Output the [X, Y] coordinate of the center of the cell containing the given text.  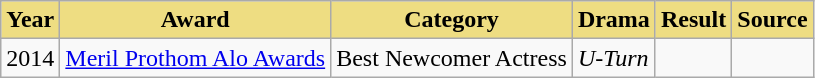
2014 [30, 58]
Category [452, 20]
Source [772, 20]
Result [693, 20]
Best Newcomer Actress [452, 58]
Award [196, 20]
Meril Prothom Alo Awards [196, 58]
U-Turn [614, 58]
Drama [614, 20]
Year [30, 20]
